Locate the cell with the specified text and output its (x, y) center coordinate. 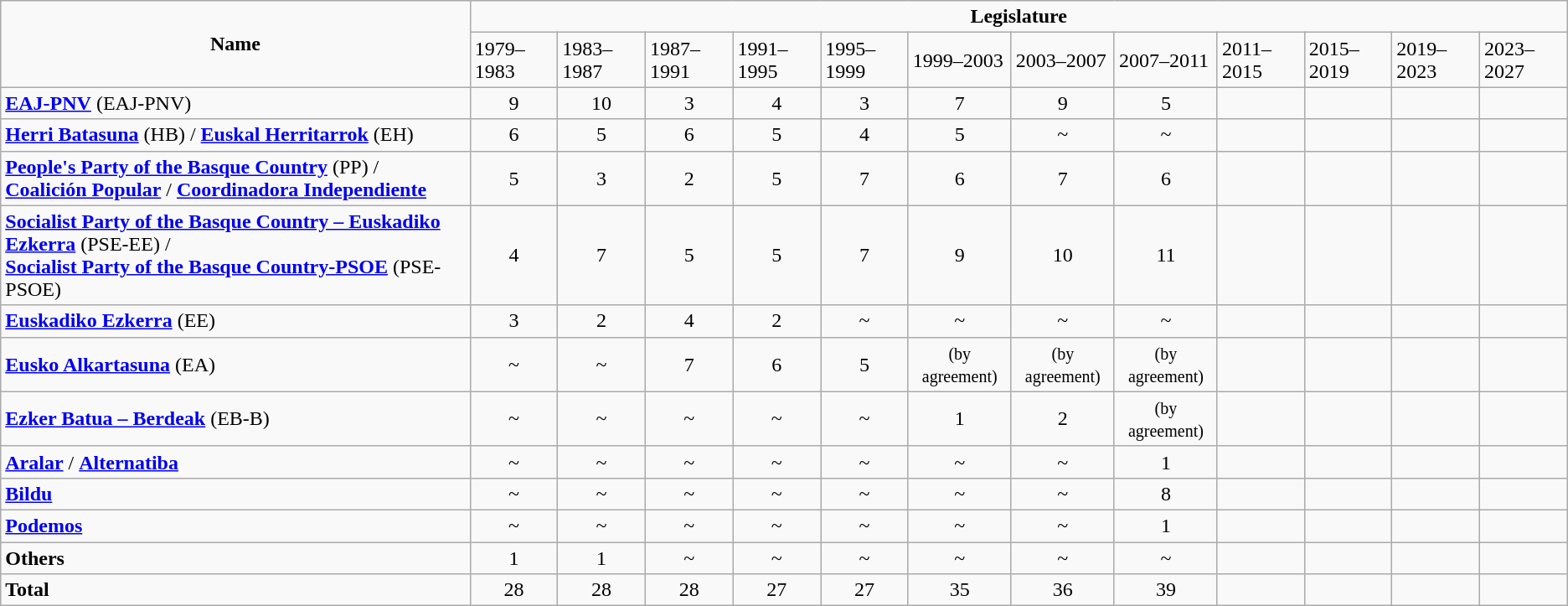
Total (235, 590)
Legislature (1019, 17)
Podemos (235, 526)
Aralar / Alternatiba (235, 462)
1995–1999 (864, 60)
2007–2011 (1166, 60)
Herri Batasuna (HB) / Euskal Herritarrok (EH) (235, 135)
1979–1983 (514, 60)
1999–2003 (960, 60)
1991–1995 (777, 60)
EAJ-PNV (EAJ-PNV) (235, 103)
Name (235, 44)
2023–2027 (1523, 60)
Others (235, 557)
11 (1166, 255)
2003–2007 (1062, 60)
Euskadiko Ezkerra (EE) (235, 321)
Ezker Batua – Berdeak (EB-B) (235, 419)
36 (1062, 590)
1983–1987 (601, 60)
2019–2023 (1436, 60)
1987–1991 (689, 60)
Bildu (235, 494)
Socialist Party of the Basque Country – Euskadiko Ezkerra (PSE-EE) /Socialist Party of the Basque Country-PSOE (PSE-PSOE) (235, 255)
2015–2019 (1349, 60)
39 (1166, 590)
8 (1166, 494)
2011–2015 (1261, 60)
People's Party of the Basque Country (PP) /Coalición Popular / Coordinadora Independiente (235, 178)
Eusko Alkartasuna (EA) (235, 364)
35 (960, 590)
